Search for the cell housing the specified text and yield its (X, Y) center coordinate. 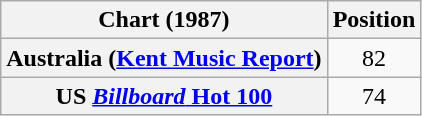
Australia (Kent Music Report) (164, 58)
Chart (1987) (164, 20)
74 (374, 96)
82 (374, 58)
US Billboard Hot 100 (164, 96)
Position (374, 20)
